Pinpoint the cell where the given text exists, returning its (X, Y) midpoint coordinate. 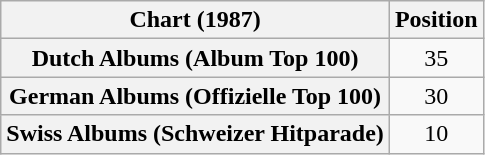
Swiss Albums (Schweizer Hitparade) (196, 134)
Dutch Albums (Album Top 100) (196, 58)
German Albums (Offizielle Top 100) (196, 96)
Chart (1987) (196, 20)
Position (436, 20)
30 (436, 96)
10 (436, 134)
35 (436, 58)
